Scan for the cell matching the given text and deliver its (x, y) coordinate at center. 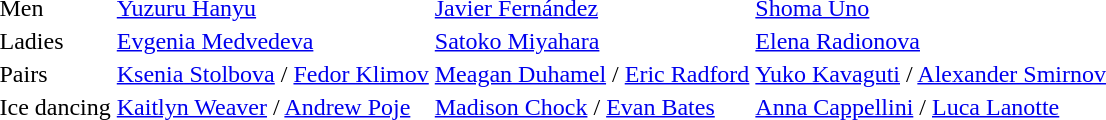
Meagan Duhamel / Eric Radford (592, 74)
Satoko Miyahara (592, 41)
Evgenia Medvedeva (272, 41)
Ksenia Stolbova / Fedor Klimov (272, 74)
